Return (x, y) of the center of cell containing provided text 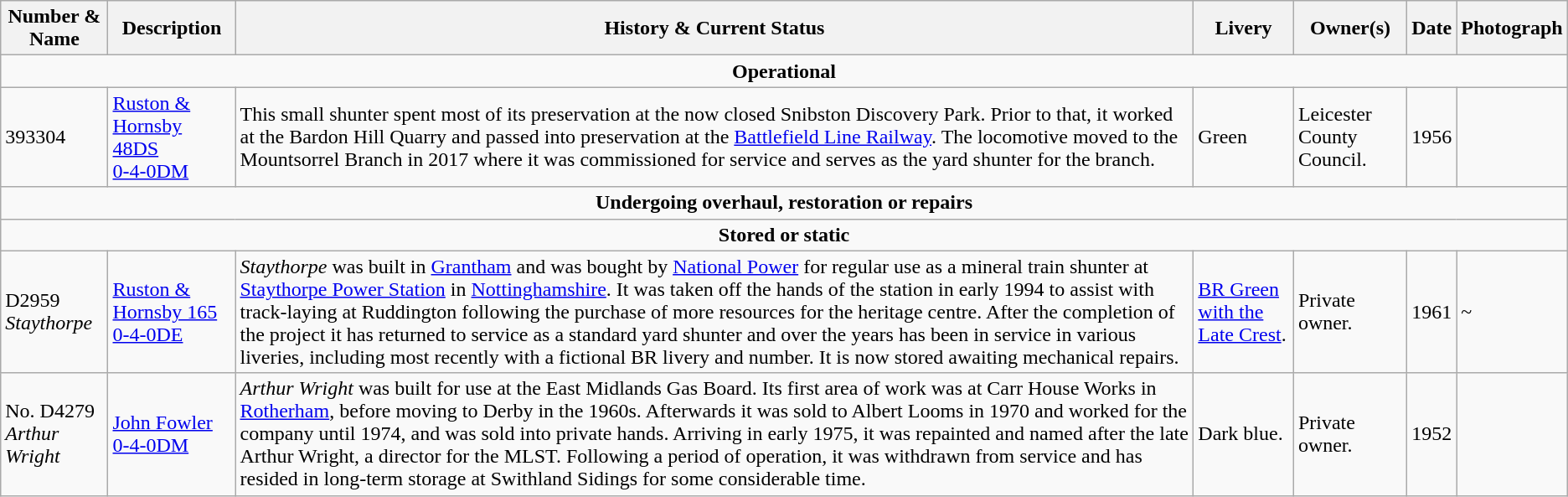
Undergoing overhaul, restoration or repairs (784, 203)
Number & Name (54, 28)
Description (172, 28)
Date (1432, 28)
Livery (1244, 28)
1956 (1432, 137)
Photograph (1512, 28)
History & Current Status (714, 28)
BR Green with the Late Crest. (1244, 312)
~ (1512, 312)
1961 (1432, 312)
John Fowler 0-4-0DM (172, 434)
Owner(s) (1350, 28)
Dark blue. (1244, 434)
393304 (54, 137)
Operational (784, 71)
Green (1244, 137)
Ruston & Hornsby 48DS 0-4-0DM (172, 137)
D2959 Staythorpe (54, 312)
No. D4279 Arthur Wright (54, 434)
1952 (1432, 434)
Leicester County Council. (1350, 137)
Stored or static (784, 235)
Ruston & Hornsby 165 0-4-0DE (172, 312)
